Output the [x, y] coordinate of the center of the cell containing the given text.  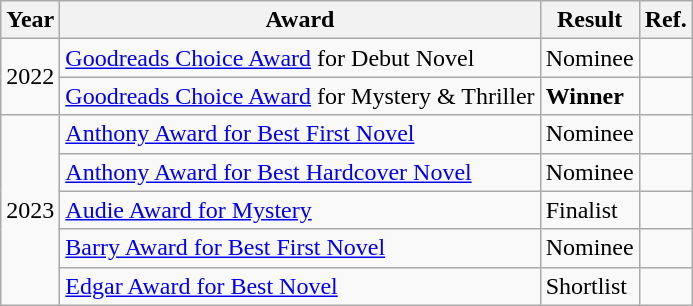
Goodreads Choice Award for Mystery & Thriller [300, 96]
Result [590, 20]
2022 [30, 77]
Audie Award for Mystery [300, 210]
Shortlist [590, 286]
Winner [590, 96]
Edgar Award for Best Novel [300, 286]
Year [30, 20]
Anthony Award for Best First Novel [300, 134]
Award [300, 20]
Barry Award for Best First Novel [300, 248]
Anthony Award for Best Hardcover Novel [300, 172]
2023 [30, 210]
Ref. [666, 20]
Finalist [590, 210]
Goodreads Choice Award for Debut Novel [300, 58]
